Capture the cell that displays the provided text and extract its (X, Y) central coordinate. 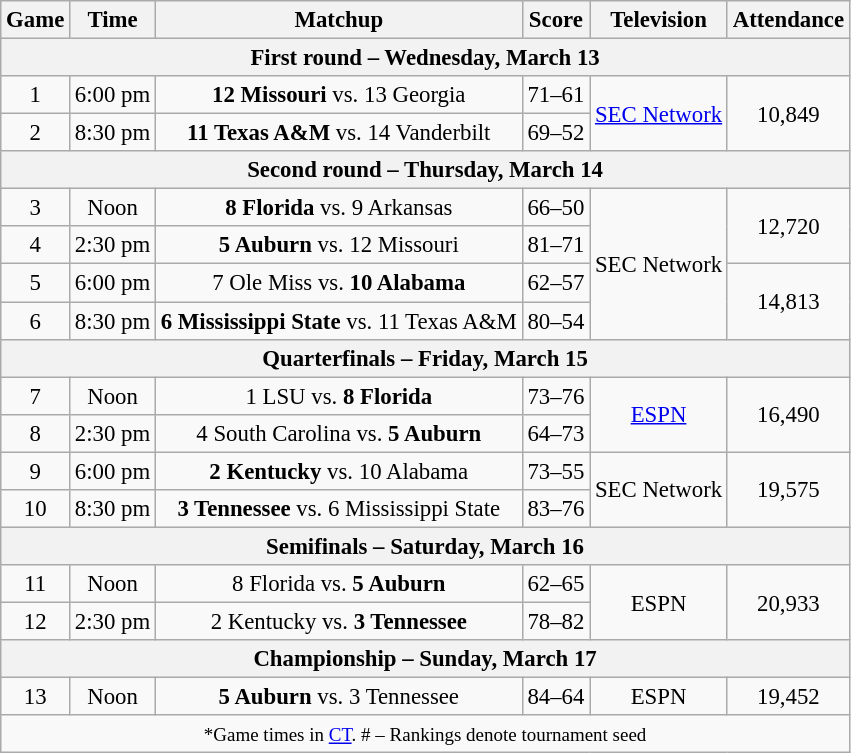
10 (36, 509)
69–52 (556, 133)
11 Texas A&M vs. 14 Vanderbilt (338, 133)
Game (36, 20)
2 (36, 133)
78–82 (556, 621)
2 Kentucky vs. 10 Alabama (338, 471)
4 (36, 245)
6 (36, 321)
62–57 (556, 283)
First round – Wednesday, March 13 (426, 58)
5 (36, 283)
10,849 (788, 114)
19,452 (788, 697)
6 Mississippi State vs. 11 Texas A&M (338, 321)
1 (36, 95)
Semifinals – Saturday, March 16 (426, 546)
62–65 (556, 584)
11 (36, 584)
13 (36, 697)
84–64 (556, 697)
Television (659, 20)
16,490 (788, 414)
4 South Carolina vs. 5 Auburn (338, 433)
1 LSU vs. 8 Florida (338, 396)
5 Auburn vs. 3 Tennessee (338, 697)
73–55 (556, 471)
71–61 (556, 95)
3 Tennessee vs. 6 Mississippi State (338, 509)
2 Kentucky vs. 3 Tennessee (338, 621)
Second round – Thursday, March 14 (426, 170)
66–50 (556, 208)
8 Florida vs. 9 Arkansas (338, 208)
81–71 (556, 245)
19,575 (788, 490)
Quarterfinals – Friday, March 15 (426, 358)
Championship – Sunday, March 17 (426, 659)
64–73 (556, 433)
9 (36, 471)
Score (556, 20)
14,813 (788, 302)
12 (36, 621)
5 Auburn vs. 12 Missouri (338, 245)
Time (113, 20)
20,933 (788, 602)
Matchup (338, 20)
Attendance (788, 20)
*Game times in CT. # – Rankings denote tournament seed (426, 734)
7 Ole Miss vs. 10 Alabama (338, 283)
73–76 (556, 396)
3 (36, 208)
12 Missouri vs. 13 Georgia (338, 95)
83–76 (556, 509)
8 (36, 433)
8 Florida vs. 5 Auburn (338, 584)
7 (36, 396)
80–54 (556, 321)
12,720 (788, 226)
